Locate the cell with the specified text and output its [X, Y] center coordinate. 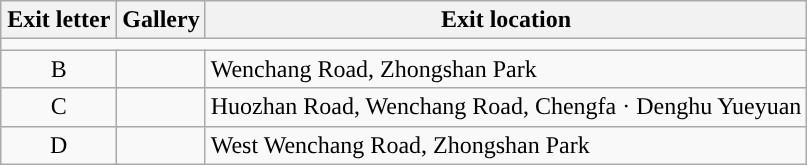
West Wenchang Road, Zhongshan Park [506, 145]
B [59, 69]
Exit location [506, 20]
Wenchang Road, Zhongshan Park [506, 69]
Gallery [161, 20]
Exit letter [59, 20]
D [59, 145]
Huozhan Road, Wenchang Road, Chengfa · Denghu Yueyuan [506, 107]
C [59, 107]
